Identify which cell holds the provided text, then report its (x, y) central coordinate. 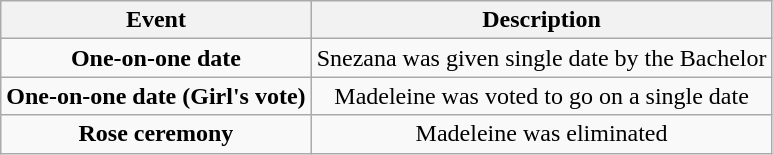
Rose ceremony (156, 134)
Madeleine was eliminated (542, 134)
Madeleine was voted to go on a single date (542, 96)
One-on-one date (Girl's vote) (156, 96)
Event (156, 20)
One-on-one date (156, 58)
Description (542, 20)
Snezana was given single date by the Bachelor (542, 58)
